Determine the (X, Y) coordinate at the center of the cell enclosing the given text.  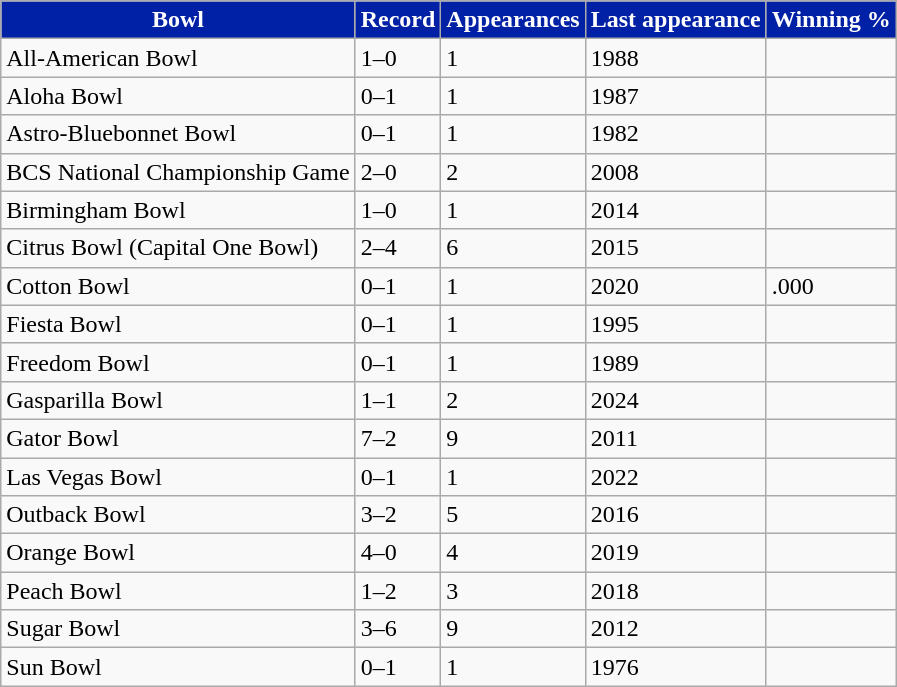
3 (513, 591)
Orange Bowl (178, 553)
1–2 (398, 591)
Gasparilla Bowl (178, 400)
2008 (676, 172)
Freedom Bowl (178, 362)
4–0 (398, 553)
Record (398, 20)
2–4 (398, 248)
Last appearance (676, 20)
Sun Bowl (178, 667)
6 (513, 248)
2019 (676, 553)
2015 (676, 248)
Winning % (831, 20)
1982 (676, 134)
2020 (676, 286)
Gator Bowl (178, 438)
7–2 (398, 438)
4 (513, 553)
Las Vegas Bowl (178, 477)
Citrus Bowl (Capital One Bowl) (178, 248)
.000 (831, 286)
2018 (676, 591)
Aloha Bowl (178, 96)
All-American Bowl (178, 58)
Sugar Bowl (178, 629)
3–2 (398, 515)
2014 (676, 210)
3–6 (398, 629)
Outback Bowl (178, 515)
BCS National Championship Game (178, 172)
Cotton Bowl (178, 286)
Appearances (513, 20)
Birmingham Bowl (178, 210)
2022 (676, 477)
1989 (676, 362)
1988 (676, 58)
2016 (676, 515)
Bowl (178, 20)
1987 (676, 96)
1976 (676, 667)
2024 (676, 400)
2011 (676, 438)
1995 (676, 324)
5 (513, 515)
2–0 (398, 172)
Fiesta Bowl (178, 324)
Peach Bowl (178, 591)
2012 (676, 629)
Astro-Bluebonnet Bowl (178, 134)
1–1 (398, 400)
